Find where the given text appears and provide that cell's center as [x, y] coordinate. 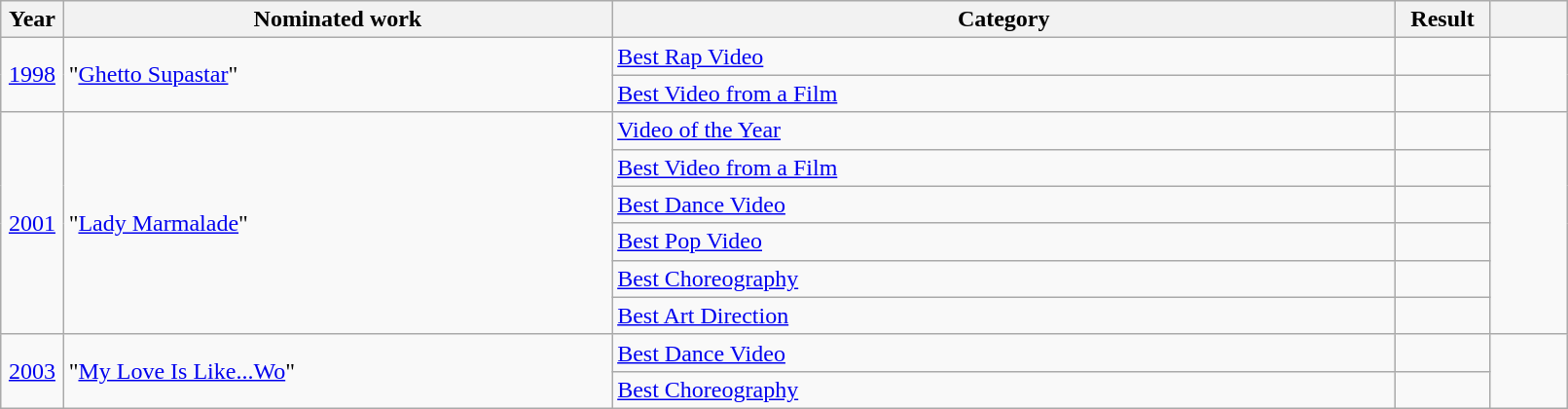
2001 [32, 223]
Year [32, 19]
Category [1004, 19]
Nominated work [338, 19]
Result [1442, 19]
1998 [32, 75]
"Ghetto Supastar" [338, 75]
Video of the Year [1004, 130]
"My Love Is Like...Wo" [338, 371]
"Lady Marmalade" [338, 223]
Best Pop Video [1004, 242]
Best Art Direction [1004, 316]
Best Rap Video [1004, 56]
2003 [32, 371]
